From the cell containing the given text, extract its center point as [X, Y] coordinate. 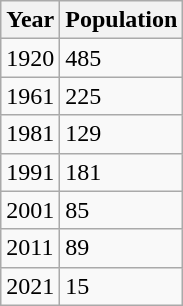
Year [30, 20]
85 [122, 210]
2011 [30, 248]
89 [122, 248]
485 [122, 58]
225 [122, 96]
15 [122, 286]
2001 [30, 210]
1961 [30, 96]
181 [122, 172]
1991 [30, 172]
1981 [30, 134]
129 [122, 134]
2021 [30, 286]
1920 [30, 58]
Population [122, 20]
